Provide the [x, y] coordinate of the cell's center where the given text is located.  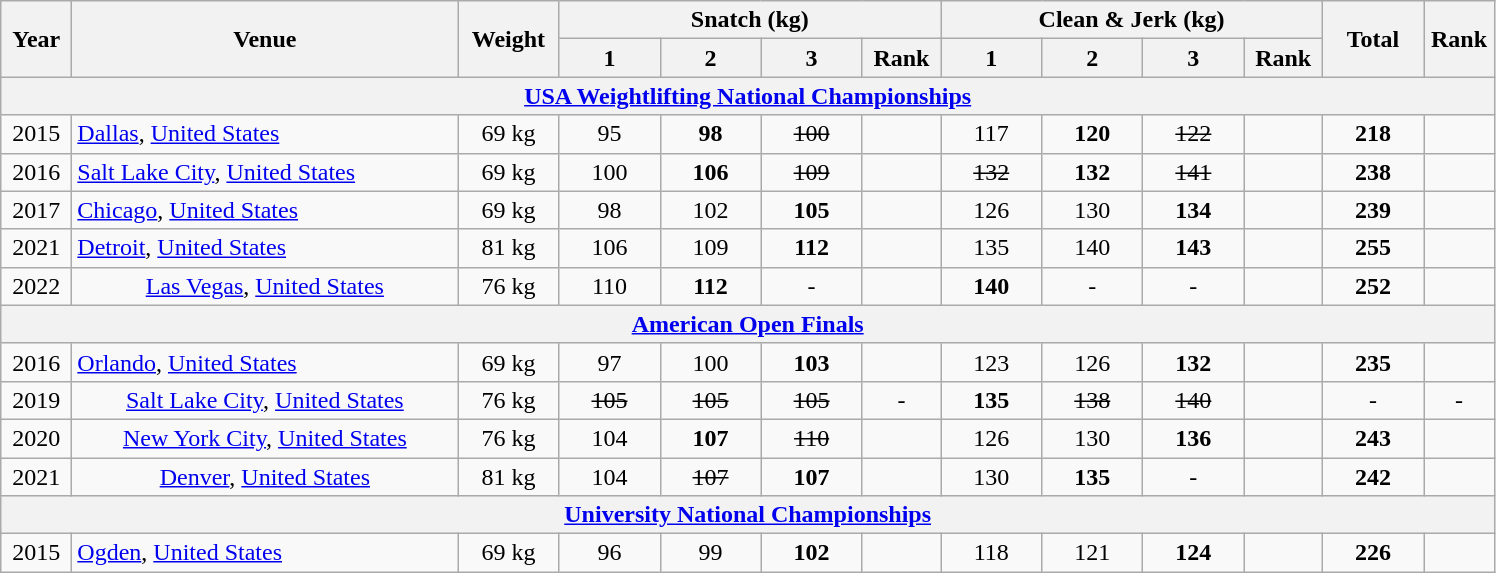
120 [1092, 134]
143 [1194, 248]
Orlando, United States [265, 362]
2020 [36, 438]
Total [1372, 39]
97 [610, 362]
238 [1372, 172]
118 [992, 553]
122 [1194, 134]
95 [610, 134]
117 [992, 134]
252 [1372, 286]
2017 [36, 210]
96 [610, 553]
138 [1092, 400]
New York City, United States [265, 438]
Venue [265, 39]
123 [992, 362]
Ogden, United States [265, 553]
235 [1372, 362]
Clean & Jerk (kg) [1132, 20]
243 [1372, 438]
134 [1194, 210]
University National Championships [748, 515]
Weight [508, 39]
99 [710, 553]
American Open Finals [748, 324]
2022 [36, 286]
USA Weightlifting National Championships [748, 96]
2019 [36, 400]
121 [1092, 553]
218 [1372, 134]
Snatch (kg) [750, 20]
124 [1194, 553]
136 [1194, 438]
Dallas, United States [265, 134]
239 [1372, 210]
Denver, United States [265, 477]
226 [1372, 553]
103 [812, 362]
Detroit, United States [265, 248]
242 [1372, 477]
Las Vegas, United States [265, 286]
Chicago, United States [265, 210]
255 [1372, 248]
Year [36, 39]
141 [1194, 172]
